Search for the cell housing the specified text and yield its (X, Y) center coordinate. 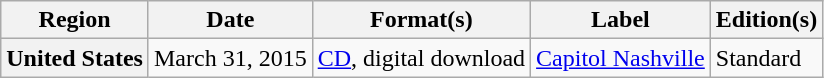
Standard (766, 58)
Format(s) (421, 20)
United States (75, 58)
CD, digital download (421, 58)
March 31, 2015 (230, 58)
Capitol Nashville (621, 58)
Date (230, 20)
Label (621, 20)
Edition(s) (766, 20)
Region (75, 20)
